Return the [x, y] coordinate for the center point of the cell that contains the specified text.  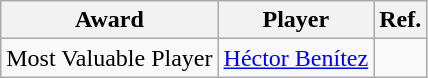
Award [110, 20]
Héctor Benítez [296, 58]
Most Valuable Player [110, 58]
Player [296, 20]
Ref. [400, 20]
